Determine the (x, y) coordinate at the center of the cell enclosing the given text.  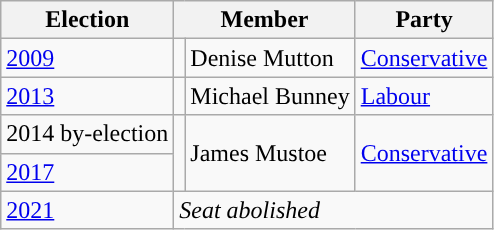
2014 by-election (88, 134)
Denise Mutton (270, 58)
James Mustoe (270, 153)
Seat abolished (334, 210)
2021 (88, 210)
Election (88, 20)
Labour (424, 96)
2009 (88, 58)
Party (424, 20)
Michael Bunney (270, 96)
2013 (88, 96)
Member (264, 20)
2017 (88, 172)
